Search for the cell housing the specified text and yield its (X, Y) center coordinate. 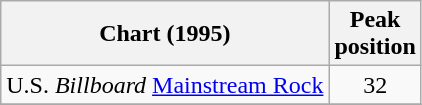
Chart (1995) (165, 34)
32 (375, 85)
U.S. Billboard Mainstream Rock (165, 85)
Peakposition (375, 34)
